Extract the [x, y] coordinate from the center of the cell holding the provided text.  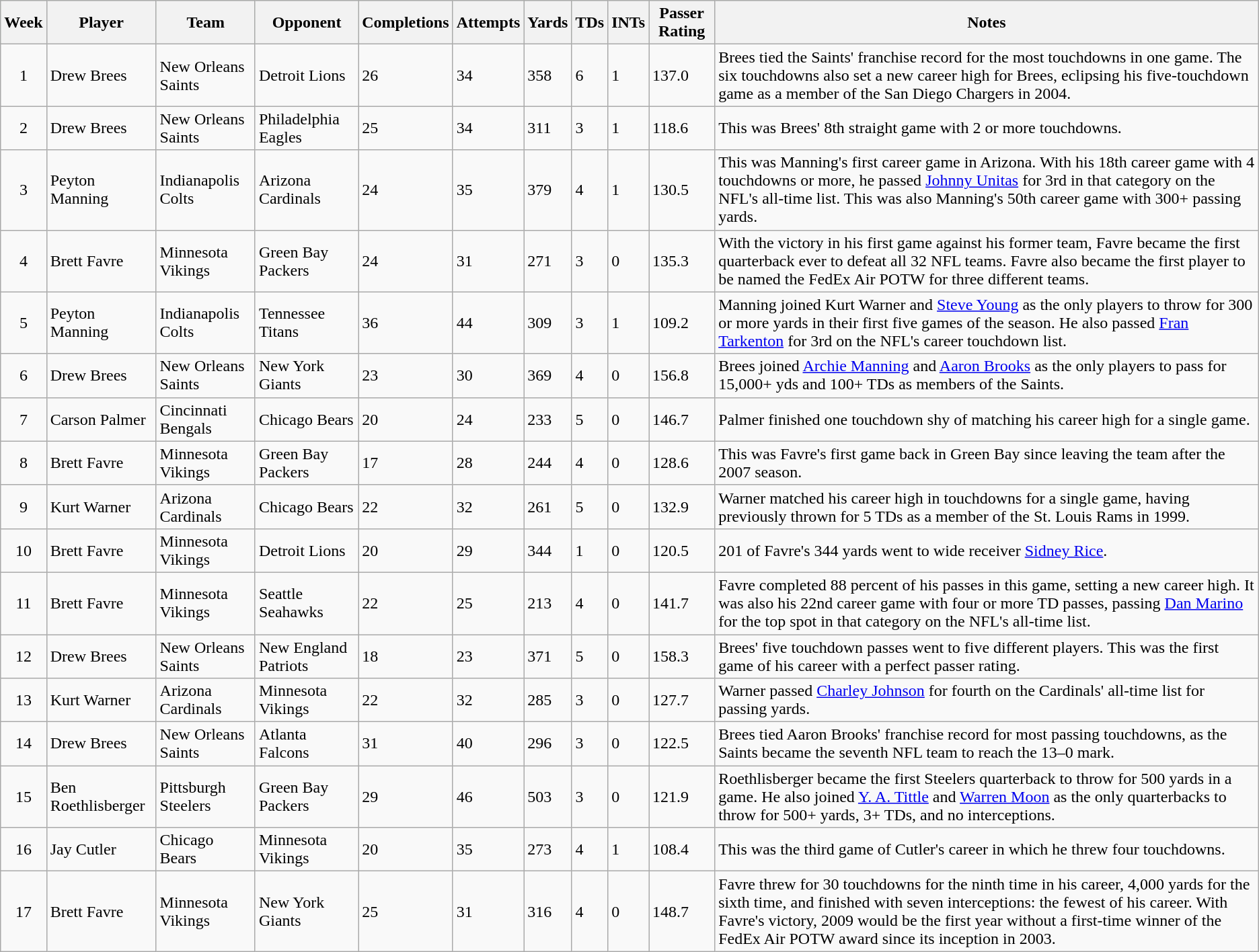
244 [547, 463]
Team [206, 23]
Jay Cutler [101, 850]
Week [24, 23]
44 [488, 323]
Passer Rating [682, 23]
371 [547, 656]
15 [24, 797]
Attempts [488, 23]
213 [547, 603]
30 [488, 375]
369 [547, 375]
26 [406, 75]
Philadelphia Eagles [307, 128]
141.7 [682, 603]
344 [547, 550]
Brees tied Aaron Brooks' franchise record for most passing touchdowns, as the Saints became the seventh NFL team to reach the 13–0 mark. [987, 744]
8 [24, 463]
137.0 [682, 75]
503 [547, 797]
121.9 [682, 797]
28 [488, 463]
201 of Favre's 344 yards went to wide receiver Sidney Rice. [987, 550]
108.4 [682, 850]
13 [24, 701]
309 [547, 323]
10 [24, 550]
285 [547, 701]
296 [547, 744]
122.5 [682, 744]
INTs [628, 23]
271 [547, 261]
233 [547, 420]
11 [24, 603]
40 [488, 744]
2 [24, 128]
This was Favre's first game back in Green Bay since leaving the team after the 2007 season. [987, 463]
Yards [547, 23]
This was the third game of Cutler's career in which he threw four touchdowns. [987, 850]
16 [24, 850]
146.7 [682, 420]
135.3 [682, 261]
Tennessee Titans [307, 323]
9 [24, 507]
Seattle Seahawks [307, 603]
Cincinnati Bengals [206, 420]
Palmer finished one touchdown shy of matching his career high for a single game. [987, 420]
120.5 [682, 550]
Opponent [307, 23]
261 [547, 507]
273 [547, 850]
New England Patriots [307, 656]
14 [24, 744]
Pittsburgh Steelers [206, 797]
118.6 [682, 128]
Brees joined Archie Manning and Aaron Brooks as the only players to pass for 15,000+ yds and 100+ TDs as members of the Saints. [987, 375]
Brees' five touchdown passes went to five different players. This was the first game of his career with a perfect passer rating. [987, 656]
156.8 [682, 375]
128.6 [682, 463]
Atlanta Falcons [307, 744]
Warner matched his career high in touchdowns for a single game, having previously thrown for 5 TDs as a member of the St. Louis Rams in 1999. [987, 507]
Notes [987, 23]
148.7 [682, 912]
Ben Roethlisberger [101, 797]
379 [547, 190]
Carson Palmer [101, 420]
12 [24, 656]
7 [24, 420]
46 [488, 797]
18 [406, 656]
This was Brees' 8th straight game with 2 or more touchdowns. [987, 128]
358 [547, 75]
Completions [406, 23]
Warner passed Charley Johnson for fourth on the Cardinals' all-time list for passing yards. [987, 701]
127.7 [682, 701]
311 [547, 128]
Player [101, 23]
109.2 [682, 323]
36 [406, 323]
132.9 [682, 507]
158.3 [682, 656]
130.5 [682, 190]
316 [547, 912]
TDs [590, 23]
